Provide the (x, y) coordinate of the cell's center where the given text is located.  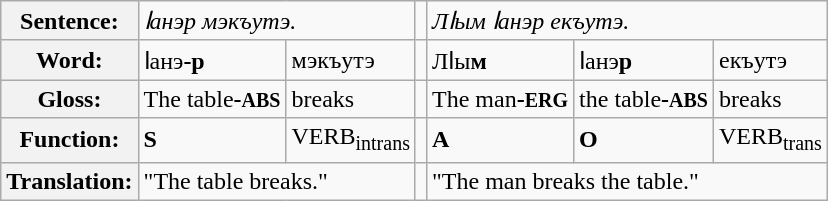
мэкъутэ (350, 60)
The man-ERG (500, 99)
Word: (70, 60)
Function: (70, 140)
Gloss: (70, 99)
VERBintrans (350, 140)
Translation: (70, 181)
екъутэ (770, 60)
VERBtrans (770, 140)
S (212, 140)
Sentence: (70, 21)
ӏанэр мэкъутэ. (276, 21)
"The man breaks the table." (628, 181)
O (644, 140)
The table-ABS (212, 99)
"The table breaks." (276, 181)
Лӏым (500, 60)
the table-ABS (644, 99)
Лӏым ӏанэр екъутэ. (628, 21)
A (500, 140)
ӏанэр (644, 60)
ӏанэ-р (212, 60)
